Extract the [X, Y] coordinate from the center of the cell holding the provided text.  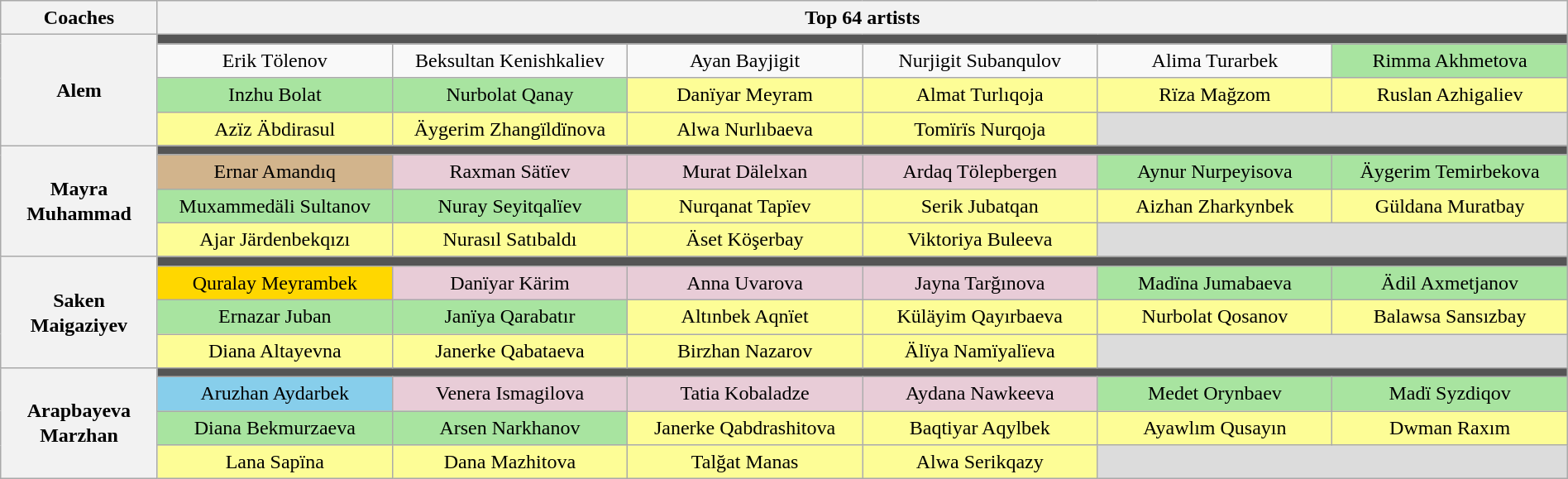
Anna Uvarova [745, 283]
Lana Sapïna [275, 462]
Janerke Qabataeva [509, 351]
Äset Köşerbay [745, 240]
Dwman Raxım [1450, 429]
Balawsa Sansızbay [1450, 316]
Ajar Järdenbekqızı [275, 240]
Aydana Nawkeeva [980, 394]
Aizhan Zharkynbek [1215, 205]
Mayra Muhammad [79, 201]
Serik Jubatqan [980, 205]
Baqtiyar Aqylbek [980, 429]
Venera Ismagilova [509, 394]
Saken Maigaziyev [79, 312]
Nurasıl Satıbaldı [509, 240]
Arapbayeva Marzhan [79, 424]
Aruzhan Aydarbek [275, 394]
Medet Orynbaev [1215, 394]
Almat Turlıqoja [980, 94]
Nurjigit Subanqulov [980, 61]
Güldana Muratbay [1450, 205]
Älïya Namïyalïeva [980, 351]
Alima Turarbek [1215, 61]
Madï Syzdiqov [1450, 394]
Quralay Meyrambek [275, 283]
Inzhu Bolat [275, 94]
Alem [79, 90]
Dana Mazhitova [509, 462]
Küläyim Qayırbaeva [980, 316]
Alwa Serikqazy [980, 462]
Danïyar Kärim [509, 283]
Äygerim Temirbekova [1450, 172]
Rïza Mağzom [1215, 94]
Ernar Amandıq [275, 172]
Rimma Akhmetova [1450, 61]
Coaches [79, 18]
Viktoriya Buleeva [980, 240]
Janïya Qarabatır [509, 316]
Ardaq Tölepbergen [980, 172]
Arsen Narkhanov [509, 429]
Murat Dälelxan [745, 172]
Birzhan Nazarov [745, 351]
Nurbolat Qanay [509, 94]
Raxman Sätïev [509, 172]
Beksultan Kenishkaliev [509, 61]
Tatia Kobaladze [745, 394]
Ernazar Juban [275, 316]
Top 64 artists [862, 18]
Azïz Äbdirasul [275, 129]
Diana Altayevna [275, 351]
Muxammedäli Sultanov [275, 205]
Ayan Bayjigit [745, 61]
Diana Bekmurzaeva [275, 429]
Ädil Axmetjanov [1450, 283]
Alwa Nurlıbaeva [745, 129]
Tomïrïs Nurqoja [980, 129]
Nurbolat Qosanov [1215, 316]
Madïna Jumabaeva [1215, 283]
Danïyar Meyram [745, 94]
Ayawlım Qusayın [1215, 429]
Äygerim Zhangïldïnova [509, 129]
Ruslan Azhigaliev [1450, 94]
Talğat Manas [745, 462]
Nurqanat Tapïev [745, 205]
Nuray Seyitqalïev [509, 205]
Jayna Tarğınova [980, 283]
Aynur Nurpeyisova [1215, 172]
Janerke Qabdrashitova [745, 429]
Erik Tölenov [275, 61]
Altınbek Aqnïet [745, 316]
